From the cell containing the given text, extract its center point as [X, Y] coordinate. 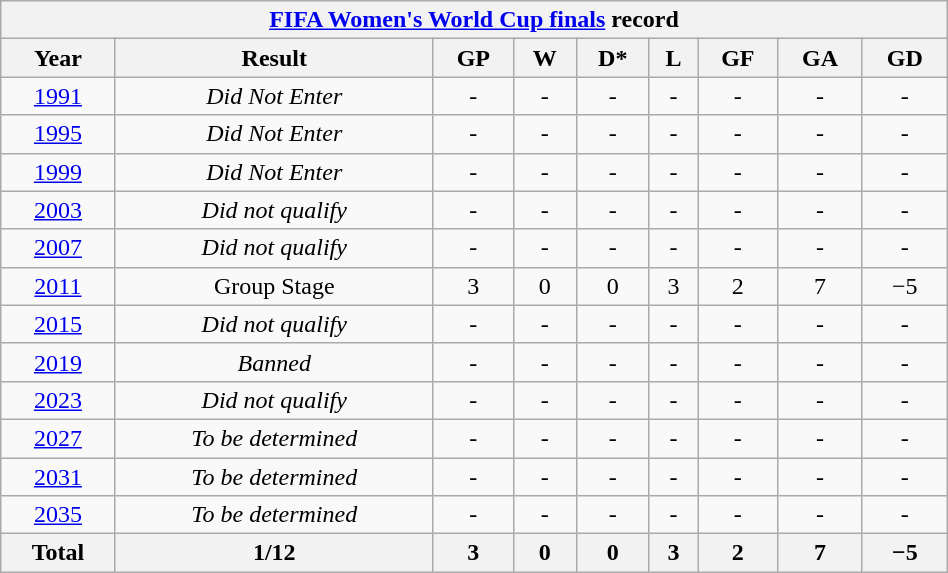
1999 [58, 172]
GD [904, 58]
Result [274, 58]
2019 [58, 362]
1995 [58, 134]
2003 [58, 210]
2011 [58, 286]
Group Stage [274, 286]
GA [820, 58]
2027 [58, 438]
2035 [58, 515]
Year [58, 58]
FIFA Women's World Cup finals record [474, 20]
GF [738, 58]
W [544, 58]
Total [58, 553]
2031 [58, 477]
1991 [58, 96]
D* [612, 58]
2015 [58, 324]
Banned [274, 362]
L [674, 58]
GP [473, 58]
1/12 [274, 553]
2007 [58, 248]
2023 [58, 400]
